Determine the [X, Y] coordinate at the center of the cell enclosing the given text.  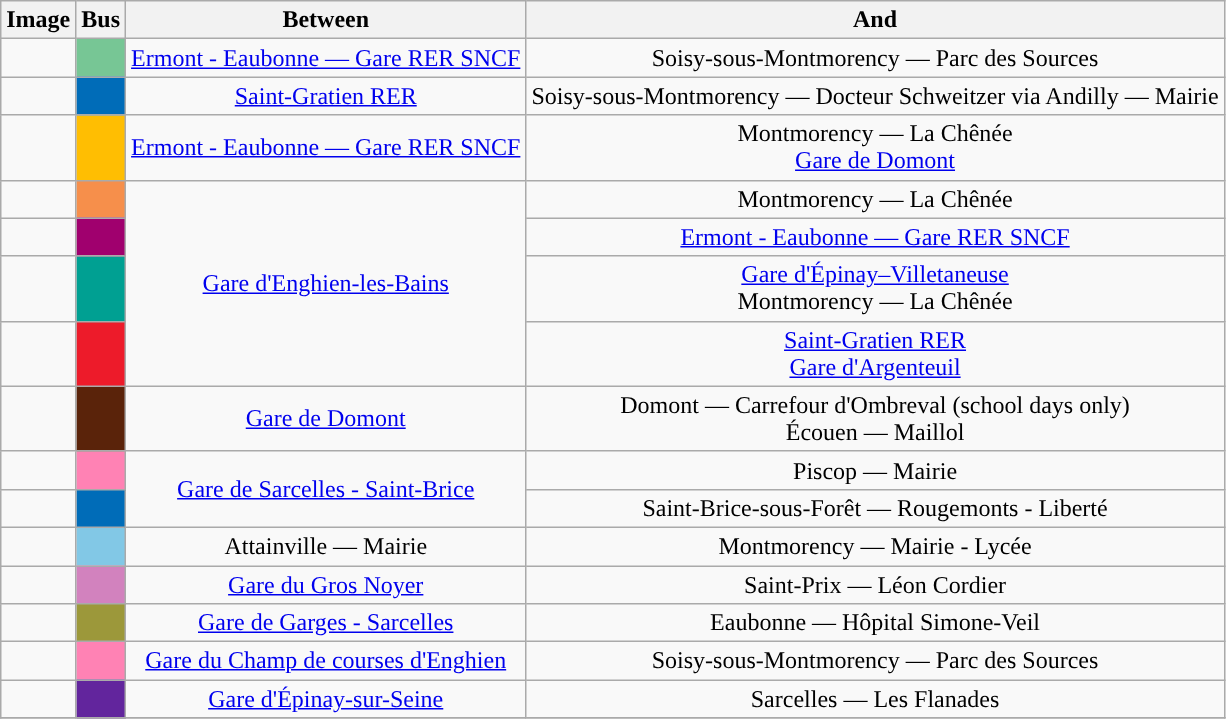
Saint-Gratien RER [326, 96]
And [875, 20]
Montmorency — Mairie - Lycée [875, 546]
Gare de Domont [326, 418]
Bus [101, 20]
Eaubonne — Hôpital Simone-Veil [875, 623]
Saint-Brice-sous-Forêt — Rougemonts - Liberté [875, 508]
Montmorency — La Chênée [875, 199]
Montmorency — La ChênéeGare de Domont [875, 148]
Between [326, 20]
Soisy-sous-Montmorency — Docteur Schweitzer via Andilly — Mairie [875, 96]
Gare du Champ de courses d'Enghien [326, 661]
Image [38, 20]
Gare d'Épinay-sur-Seine [326, 699]
Piscop — Mairie [875, 470]
Gare du Gros Noyer [326, 585]
Gare d'Épinay–VilletaneuseMontmorency — La Chênée [875, 288]
Gare de Sarcelles - Saint-Brice [326, 489]
Saint-Prix — Léon Cordier [875, 585]
Gare d'Enghien-les-Bains [326, 283]
Domont — Carrefour d'Ombreval (school days only)Écouen — Maillol [875, 418]
Saint-Gratien RERGare d'Argenteuil [875, 354]
Gare de Garges - Sarcelles [326, 623]
Attainville — Mairie [326, 546]
Sarcelles — Les Flanades [875, 699]
